Output the [x, y] coordinate of the center of the cell containing the given text.  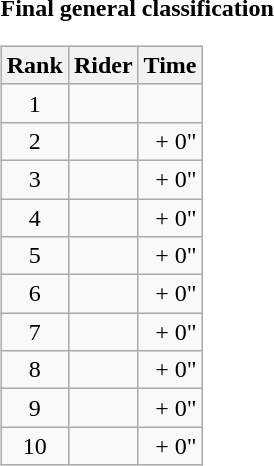
10 [34, 446]
9 [34, 408]
Time [170, 65]
5 [34, 256]
6 [34, 294]
1 [34, 103]
3 [34, 179]
Rider [103, 65]
Rank [34, 65]
4 [34, 217]
2 [34, 141]
8 [34, 370]
7 [34, 332]
